Identify which cell holds the provided text, then report its [X, Y] central coordinate. 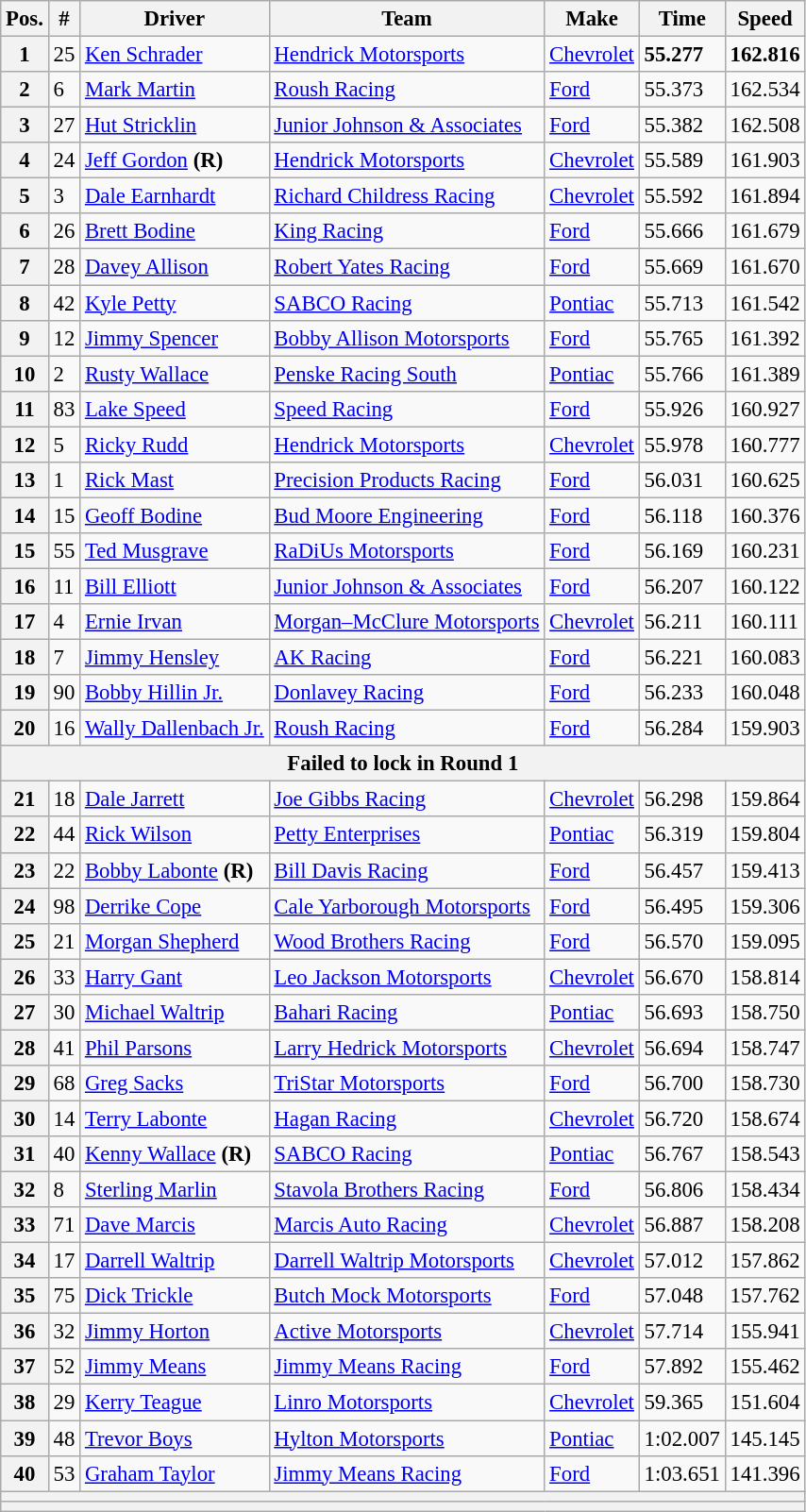
19 [25, 693]
Donlavey Racing [407, 693]
Ernie Irvan [175, 622]
AK Racing [407, 658]
Bill Davis Racing [407, 870]
Derrike Cope [175, 906]
Dale Earnhardt [175, 196]
Rusty Wallace [175, 374]
Driver [175, 19]
Time [681, 19]
TriStar Motorsports [407, 1084]
Hagan Racing [407, 1118]
13 [25, 480]
Kenny Wallace (R) [175, 1154]
Bobby Allison Motorsports [407, 338]
Mark Martin [175, 90]
161.542 [764, 303]
Graham Taylor [175, 1473]
56.284 [681, 729]
55.766 [681, 374]
55.666 [681, 231]
56.670 [681, 977]
159.903 [764, 729]
162.534 [764, 90]
38 [25, 1403]
151.604 [764, 1403]
55.978 [681, 445]
90 [64, 693]
162.816 [764, 55]
Bud Moore Engineering [407, 515]
Phil Parsons [175, 1048]
56.495 [681, 906]
141.396 [764, 1473]
56.221 [681, 658]
Robert Yates Racing [407, 267]
157.862 [764, 1261]
Bahari Racing [407, 1013]
37 [25, 1368]
56.887 [681, 1225]
161.903 [764, 160]
# [64, 19]
83 [64, 409]
56.169 [681, 551]
Jimmy Spencer [175, 338]
Failed to lock in Round 1 [403, 764]
56.767 [681, 1154]
55.713 [681, 303]
1:02.007 [681, 1438]
158.730 [764, 1084]
39 [25, 1438]
Kerry Teague [175, 1403]
56.806 [681, 1190]
Precision Products Racing [407, 480]
159.804 [764, 835]
King Racing [407, 231]
55.592 [681, 196]
Davey Allison [175, 267]
44 [64, 835]
57.714 [681, 1332]
Jimmy Horton [175, 1332]
Richard Childress Racing [407, 196]
158.750 [764, 1013]
157.762 [764, 1296]
53 [64, 1473]
Leo Jackson Motorsports [407, 977]
162.508 [764, 126]
Jeff Gordon (R) [175, 160]
42 [64, 303]
56.693 [681, 1013]
160.927 [764, 409]
98 [64, 906]
35 [25, 1296]
55.765 [681, 338]
Speed [764, 19]
56.211 [681, 622]
34 [25, 1261]
160.111 [764, 622]
Trevor Boys [175, 1438]
Marcis Auto Racing [407, 1225]
Michael Waltrip [175, 1013]
Jimmy Hensley [175, 658]
160.048 [764, 693]
Make [592, 19]
160.625 [764, 480]
55.926 [681, 409]
158.674 [764, 1118]
Rick Mast [175, 480]
56.700 [681, 1084]
Lake Speed [175, 409]
Active Motorsports [407, 1332]
57.892 [681, 1368]
155.462 [764, 1368]
158.434 [764, 1190]
Speed Racing [407, 409]
Darrell Waltrip [175, 1261]
161.392 [764, 338]
Wood Brothers Racing [407, 941]
Ricky Rudd [175, 445]
56.233 [681, 693]
159.095 [764, 941]
Hut Stricklin [175, 126]
RaDiUs Motorsports [407, 551]
Greg Sacks [175, 1084]
Butch Mock Motorsports [407, 1296]
Stavola Brothers Racing [407, 1190]
159.864 [764, 799]
Linro Motorsports [407, 1403]
160.231 [764, 551]
Darrell Waltrip Motorsports [407, 1261]
Dave Marcis [175, 1225]
10 [25, 374]
161.679 [764, 231]
Dale Jarrett [175, 799]
55 [64, 551]
56.457 [681, 870]
56.720 [681, 1118]
Bill Elliott [175, 586]
75 [64, 1296]
Harry Gant [175, 977]
158.543 [764, 1154]
Bobby Labonte (R) [175, 870]
55.669 [681, 267]
155.941 [764, 1332]
Geoff Bodine [175, 515]
56.031 [681, 480]
Jimmy Means [175, 1368]
55.277 [681, 55]
Ken Schrader [175, 55]
145.145 [764, 1438]
Penske Racing South [407, 374]
52 [64, 1368]
161.670 [764, 267]
159.413 [764, 870]
Sterling Marlin [175, 1190]
158.208 [764, 1225]
Hylton Motorsports [407, 1438]
158.747 [764, 1048]
36 [25, 1332]
Ted Musgrave [175, 551]
160.122 [764, 586]
Rick Wilson [175, 835]
71 [64, 1225]
Morgan Shepherd [175, 941]
160.777 [764, 445]
56.207 [681, 586]
56.694 [681, 1048]
Cale Yarborough Motorsports [407, 906]
Wally Dallenbach Jr. [175, 729]
Dick Trickle [175, 1296]
161.894 [764, 196]
57.048 [681, 1296]
161.389 [764, 374]
31 [25, 1154]
56.570 [681, 941]
57.012 [681, 1261]
Morgan–McClure Motorsports [407, 622]
Petty Enterprises [407, 835]
23 [25, 870]
48 [64, 1438]
56.298 [681, 799]
Team [407, 19]
56.319 [681, 835]
Larry Hedrick Motorsports [407, 1048]
41 [64, 1048]
55.589 [681, 160]
1:03.651 [681, 1473]
55.373 [681, 90]
68 [64, 1084]
9 [25, 338]
Bobby Hillin Jr. [175, 693]
Terry Labonte [175, 1118]
Brett Bodine [175, 231]
160.376 [764, 515]
Kyle Petty [175, 303]
55.382 [681, 126]
20 [25, 729]
56.118 [681, 515]
159.306 [764, 906]
Pos. [25, 19]
158.814 [764, 977]
160.083 [764, 658]
59.365 [681, 1403]
Joe Gibbs Racing [407, 799]
